Extract the [x, y] coordinate from the center of the cell holding the provided text.  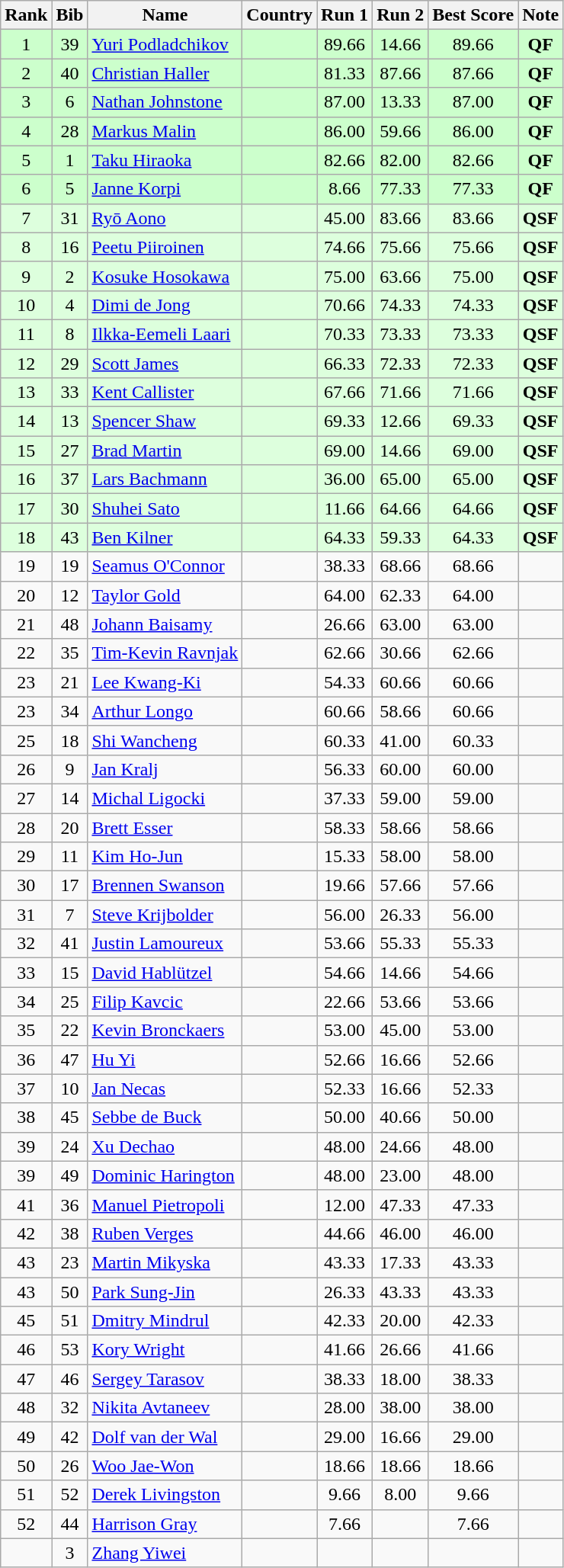
Park Sung-Jin [165, 1292]
Dimi de Jong [165, 305]
15.33 [344, 857]
Filip Kavcic [165, 1002]
53 [70, 1350]
66.33 [344, 364]
62.33 [401, 595]
Ruben Verges [165, 1233]
Justin Lamoureux [165, 944]
Sebbe de Buck [165, 1117]
24 [70, 1146]
Note [541, 15]
40.66 [401, 1117]
Dolf van der Wal [165, 1437]
19.66 [344, 886]
59.66 [401, 131]
Harrison Gray [165, 1524]
58.33 [344, 827]
Seamus O'Connor [165, 566]
22.66 [344, 1002]
Jan Necas [165, 1089]
Best Score [473, 15]
Sergey Tarasov [165, 1379]
Rank [26, 15]
37.33 [344, 798]
Run 1 [344, 15]
Markus Malin [165, 131]
Lee Kwang-Ki [165, 682]
56.33 [344, 769]
David Hablützel [165, 973]
Run 2 [401, 15]
Kory Wright [165, 1350]
36.00 [344, 479]
17.33 [401, 1262]
Martin Mikyska [165, 1262]
Janne Korpi [165, 189]
70.33 [344, 334]
Name [165, 15]
Nikita Avtaneev [165, 1408]
Woo Jae-Won [165, 1466]
Spencer Shaw [165, 422]
Dmitry Mindrul [165, 1321]
Peetu Piiroinen [165, 247]
Jan Kralj [165, 769]
Hu Yi [165, 1060]
Steve Krijbolder [165, 915]
Tim-Kevin Ravnjak [165, 653]
18.00 [401, 1379]
67.66 [344, 393]
Kosuke Hosokawa [165, 276]
Ryō Aono [165, 218]
41.00 [401, 740]
Ilkka-Eemeli Laari [165, 334]
Arthur Longo [165, 711]
23.00 [401, 1175]
12.66 [401, 422]
Johann Baisamy [165, 624]
20.00 [401, 1321]
Nathan Johnstone [165, 102]
Yuri Podladchikov [165, 44]
28.00 [344, 1408]
44.66 [344, 1233]
Country [280, 15]
Shuhei Sato [165, 508]
Kent Callister [165, 393]
82.00 [401, 160]
Michal Ligocki [165, 798]
40 [70, 73]
Brett Esser [165, 827]
Bib [70, 15]
Scott James [165, 364]
Manuel Pietropoli [165, 1204]
8.00 [401, 1495]
59.33 [401, 537]
11.66 [344, 508]
63.66 [401, 276]
44 [70, 1524]
Brennen Swanson [165, 886]
74.66 [344, 247]
54.33 [344, 682]
13.33 [401, 102]
Taylor Gold [165, 595]
12.00 [344, 1204]
Christian Haller [165, 73]
30.66 [401, 653]
Zhang Yiwei [165, 1553]
Ben Kilner [165, 537]
8.66 [344, 189]
Dominic Harington [165, 1175]
Kim Ho-Jun [165, 857]
Kevin Bronckaers [165, 1031]
Shi Wancheng [165, 740]
24.66 [401, 1146]
Brad Martin [165, 451]
Xu Dechao [165, 1146]
Lars Bachmann [165, 479]
70.66 [344, 305]
81.33 [344, 73]
Taku Hiraoka [165, 160]
Derek Livingston [165, 1495]
